Extract the [X, Y] coordinate from the center of the cell holding the provided text.  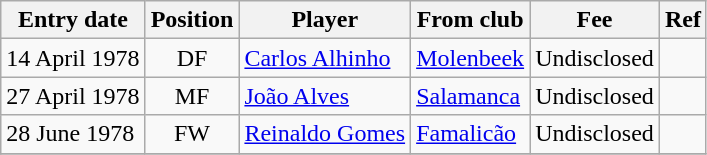
27 April 1978 [73, 96]
14 April 1978 [73, 58]
Carlos Alhinho [325, 58]
João Alves [325, 96]
Famalicão [470, 134]
DF [192, 58]
Ref [682, 20]
Entry date [73, 20]
Reinaldo Gomes [325, 134]
MF [192, 96]
Player [325, 20]
Fee [595, 20]
Molenbeek [470, 58]
From club [470, 20]
Position [192, 20]
Salamanca [470, 96]
FW [192, 134]
28 June 1978 [73, 134]
